For the text-containing cell, return its midpoint in (X, Y) coordinate format. 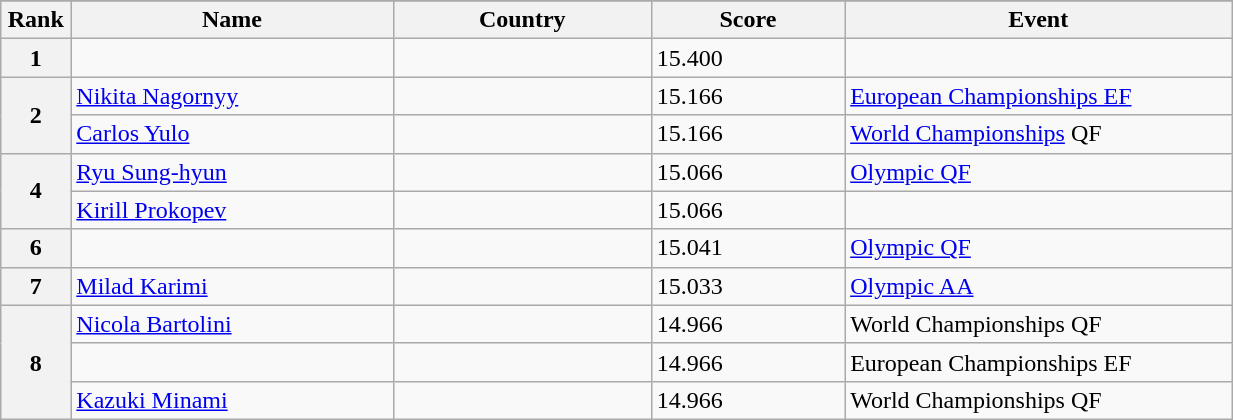
1 (36, 58)
Country (522, 20)
Olympic AA (1038, 286)
2 (36, 115)
Kirill Prokopev (232, 210)
Kazuki Minami (232, 400)
Milad Karimi (232, 286)
15.400 (748, 58)
Ryu Sung-hyun (232, 172)
6 (36, 248)
Carlos Yulo (232, 134)
4 (36, 191)
Nicola Bartolini (232, 324)
15.041 (748, 248)
7 (36, 286)
Nikita Nagornyy (232, 96)
8 (36, 362)
Score (748, 20)
Event (1038, 20)
15.033 (748, 286)
Name (232, 20)
Rank (36, 20)
